Provide the (X, Y) coordinate of the cell's center where the given text is located.  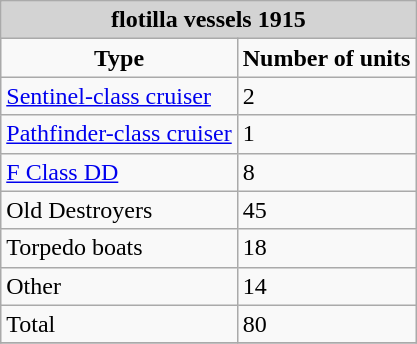
F Class DD (120, 172)
80 (326, 324)
Pathfinder-class cruiser (120, 134)
flotilla vessels 1915 (208, 20)
1 (326, 134)
Torpedo boats (120, 248)
18 (326, 248)
Other (120, 286)
Old Destroyers (120, 210)
14 (326, 286)
Type (120, 58)
Number of units (326, 58)
2 (326, 96)
Sentinel-class cruiser (120, 96)
Total (120, 324)
45 (326, 210)
8 (326, 172)
